Output the (x, y) coordinate of the center of the cell containing the given text.  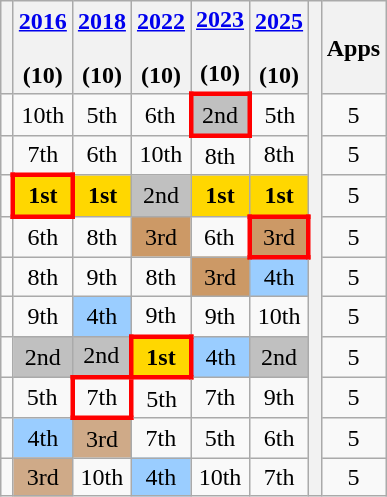
2016 (10) (42, 48)
2025 (10) (280, 48)
Apps (353, 48)
2018 (10) (102, 48)
2023 (10) (220, 48)
2022 (10) (160, 48)
